Pinpoint the cell where the given text exists, returning its [X, Y] midpoint coordinate. 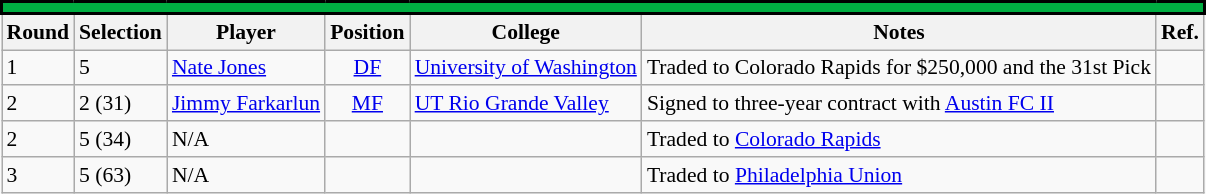
MF [367, 104]
Traded to Colorado Rapids for $250,000 and the 31st Pick [899, 68]
Position [367, 32]
2 (31) [120, 104]
5 (34) [120, 139]
5 (63) [120, 175]
Ref. [1180, 32]
Round [38, 32]
University of Washington [526, 68]
3 [38, 175]
Notes [899, 32]
DF [367, 68]
College [526, 32]
Traded to Colorado Rapids [899, 139]
Jimmy Farkarlun [246, 104]
UT Rio Grande Valley [526, 104]
5 [120, 68]
Signed to three-year contract with Austin FC II [899, 104]
Traded to Philadelphia Union [899, 175]
Selection [120, 32]
Player [246, 32]
1 [38, 68]
Nate Jones [246, 68]
